Return the (X, Y) coordinate for the center point of the cell that contains the specified text.  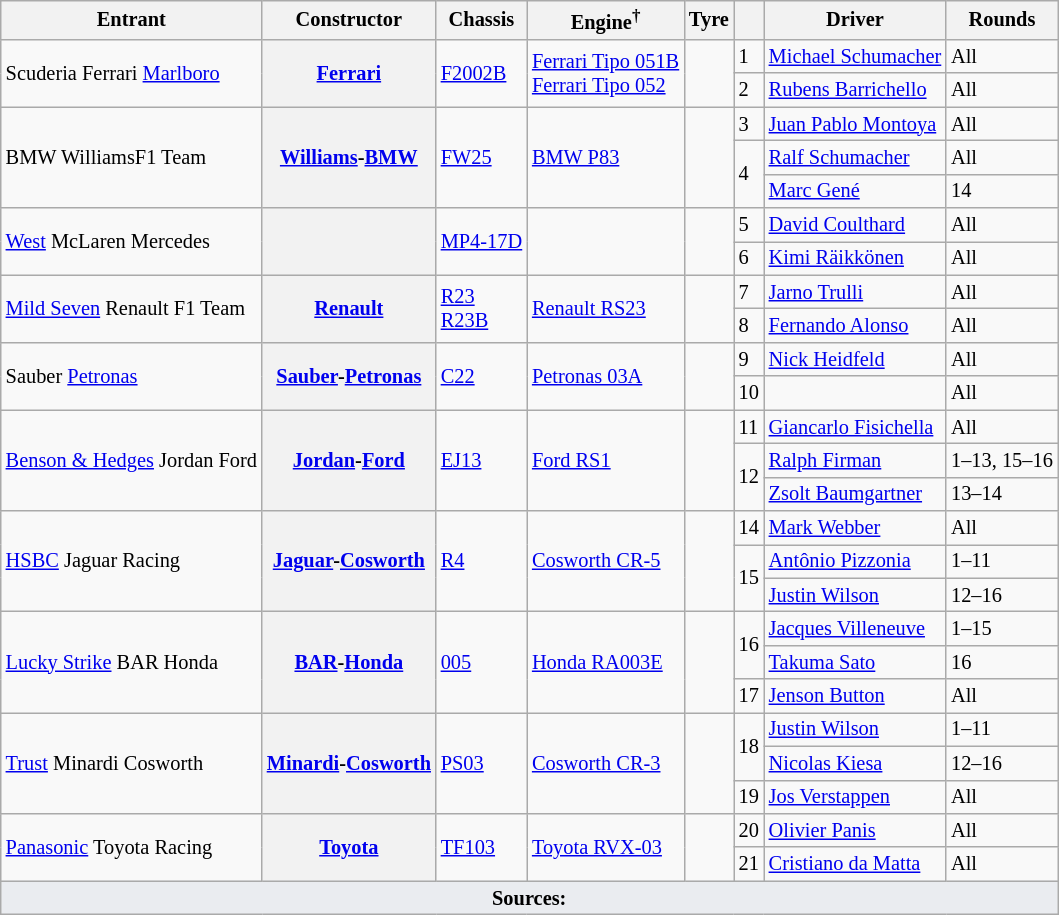
PS03 (482, 762)
Kimi Räikkönen (855, 258)
Olivier Panis (855, 830)
21 (749, 864)
BAR-Honda (349, 662)
Engine† (606, 20)
Juan Pablo Montoya (855, 124)
TF103 (482, 846)
Fernando Alonso (855, 326)
FW25 (482, 158)
EJ13 (482, 460)
3 (749, 124)
Sauber Petronas (132, 376)
Rounds (1002, 20)
Jordan-Ford (349, 460)
Ralf Schumacher (855, 157)
5 (749, 225)
Entrant (132, 20)
20 (749, 830)
15 (749, 578)
Zsolt Baumgartner (855, 494)
Jarno Trulli (855, 292)
Honda RA003E (606, 662)
Toyota (349, 846)
Williams-BMW (349, 158)
Jos Verstappen (855, 797)
Marc Gené (855, 191)
Benson & Hedges Jordan Ford (132, 460)
Takuma Sato (855, 662)
Toyota RVX-03 (606, 846)
Scuderia Ferrari Marlboro (132, 72)
R23R23B (482, 308)
1–15 (1002, 628)
Antônio Pizzonia (855, 561)
1 (749, 56)
2 (749, 90)
Tyre (709, 20)
Ford RS1 (606, 460)
12 (749, 476)
Trust Minardi Cosworth (132, 762)
Minardi-Cosworth (349, 762)
4 (749, 174)
Renault (349, 308)
MP4-17D (482, 242)
Jacques Villeneuve (855, 628)
Ferrari Tipo 051BFerrari Tipo 052 (606, 72)
1–13, 15–16 (1002, 460)
West McLaren Mercedes (132, 242)
Nick Heidfeld (855, 359)
Mark Webber (855, 527)
005 (482, 662)
Ralph Firman (855, 460)
Renault RS23 (606, 308)
13–14 (1002, 494)
BMW P83 (606, 158)
7 (749, 292)
Cosworth CR-3 (606, 762)
Mild Seven Renault F1 Team (132, 308)
Cristiano da Matta (855, 864)
17 (749, 696)
Sources: (530, 898)
Ferrari (349, 72)
Panasonic Toyota Racing (132, 846)
Giancarlo Fisichella (855, 427)
19 (749, 797)
10 (749, 393)
F2002B (482, 72)
Rubens Barrichello (855, 90)
BMW WilliamsF1 Team (132, 158)
Constructor (349, 20)
Cosworth CR-5 (606, 560)
David Coulthard (855, 225)
Lucky Strike BAR Honda (132, 662)
Chassis (482, 20)
Jenson Button (855, 696)
Sauber-Petronas (349, 376)
HSBC Jaguar Racing (132, 560)
Jaguar-Cosworth (349, 560)
C22 (482, 376)
18 (749, 746)
9 (749, 359)
11 (749, 427)
8 (749, 326)
Petronas 03A (606, 376)
6 (749, 258)
Michael Schumacher (855, 56)
Driver (855, 20)
Nicolas Kiesa (855, 763)
R4 (482, 560)
